Return [X, Y] of the center of cell containing provided text 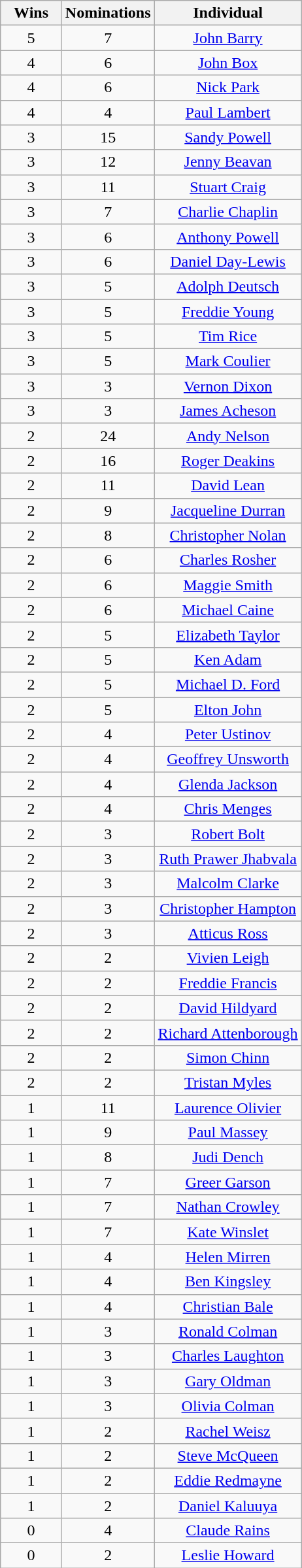
Nathan Crowley [227, 1207]
Laurence Olivier [227, 1108]
John Box [227, 63]
Charles Rosher [227, 560]
Andy Nelson [227, 436]
Jacqueline Durran [227, 510]
16 [108, 461]
David Hildyard [227, 1008]
Olivia Colman [227, 1406]
Leslie Howard [227, 1556]
Peter Ustinov [227, 735]
Elizabeth Taylor [227, 635]
Nick Park [227, 88]
Nominations [108, 13]
Rachel Weisz [227, 1431]
Judi Dench [227, 1158]
24 [108, 436]
Malcolm Clarke [227, 884]
Christopher Hampton [227, 909]
Paul Lambert [227, 112]
Christopher Nolan [227, 535]
Ronald Colman [227, 1331]
Simon Chinn [227, 1058]
Michael D. Ford [227, 684]
Eddie Redmayne [227, 1480]
Helen Mirren [227, 1257]
Jenny Beavan [227, 162]
Individual [227, 13]
Anthony Powell [227, 237]
David Lean [227, 486]
Adolph Deutsch [227, 286]
Maggie Smith [227, 585]
Geoffrey Unsworth [227, 759]
Daniel Kaluuya [227, 1505]
Christian Bale [227, 1307]
Michael Caine [227, 610]
Charles Laughton [227, 1356]
Mark Coulier [227, 361]
Tim Rice [227, 337]
Steve McQueen [227, 1456]
Ruth Prawer Jhabvala [227, 859]
Chris Menges [227, 809]
Wins [31, 13]
Vernon Dixon [227, 386]
Freddie Francis [227, 983]
Sandy Powell [227, 137]
Ben Kingsley [227, 1282]
Glenda Jackson [227, 784]
Roger Deakins [227, 461]
Ken Adam [227, 659]
Claude Rains [227, 1531]
Richard Attenborough [227, 1033]
Robert Bolt [227, 834]
Atticus Ross [227, 933]
Paul Massey [227, 1133]
Charlie Chaplin [227, 212]
Stuart Craig [227, 187]
James Acheson [227, 411]
Elton John [227, 709]
John Barry [227, 38]
Daniel Day-Lewis [227, 261]
Vivien Leigh [227, 958]
Freddie Young [227, 312]
Greer Garson [227, 1182]
Gary Oldman [227, 1381]
12 [108, 162]
Kate Winslet [227, 1232]
15 [108, 137]
Tristan Myles [227, 1082]
